Output the [X, Y] coordinate of the center of the cell containing the given text.  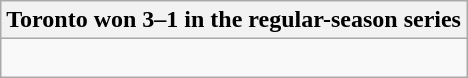
Toronto won 3–1 in the regular-season series [234, 20]
